From the cell containing the given text, extract its center point as (x, y) coordinate. 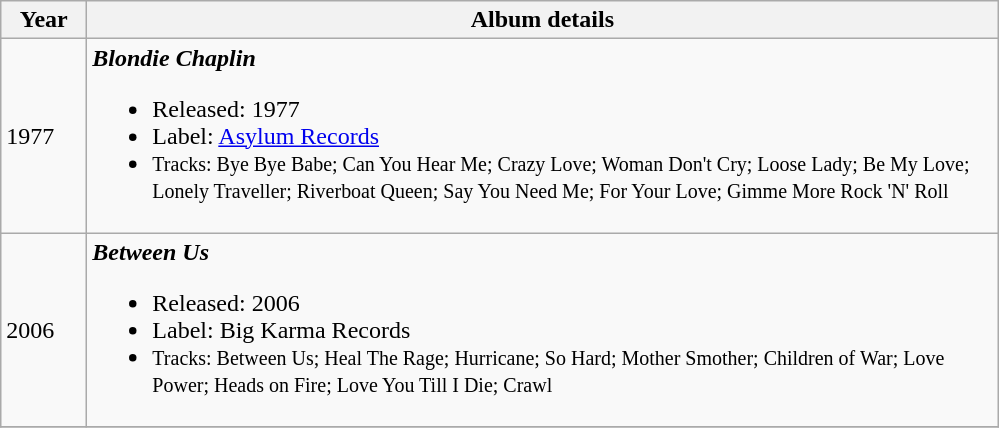
Year (44, 20)
2006 (44, 330)
1977 (44, 136)
Album details (542, 20)
